Detect which cell encompasses the target text, then output its (x, y) center coordinate. 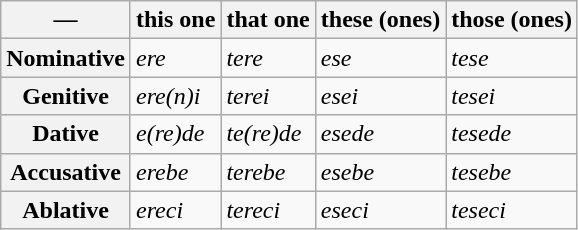
Nominative (66, 58)
tesede (512, 134)
ere(n)i (175, 96)
these (ones) (380, 20)
tese (512, 58)
teseci (512, 210)
esede (380, 134)
Dative (66, 134)
tere (268, 58)
Accusative (66, 172)
erebe (175, 172)
ereci (175, 210)
ese (380, 58)
tereci (268, 210)
those (ones) (512, 20)
that one (268, 20)
terei (268, 96)
esebe (380, 172)
Ablative (66, 210)
te(re)de (268, 134)
e(re)de (175, 134)
Genitive (66, 96)
this one (175, 20)
terebe (268, 172)
tesebe (512, 172)
ere (175, 58)
eseci (380, 210)
— (66, 20)
esei (380, 96)
tesei (512, 96)
